Locate the cell with the specified text and output its (x, y) center coordinate. 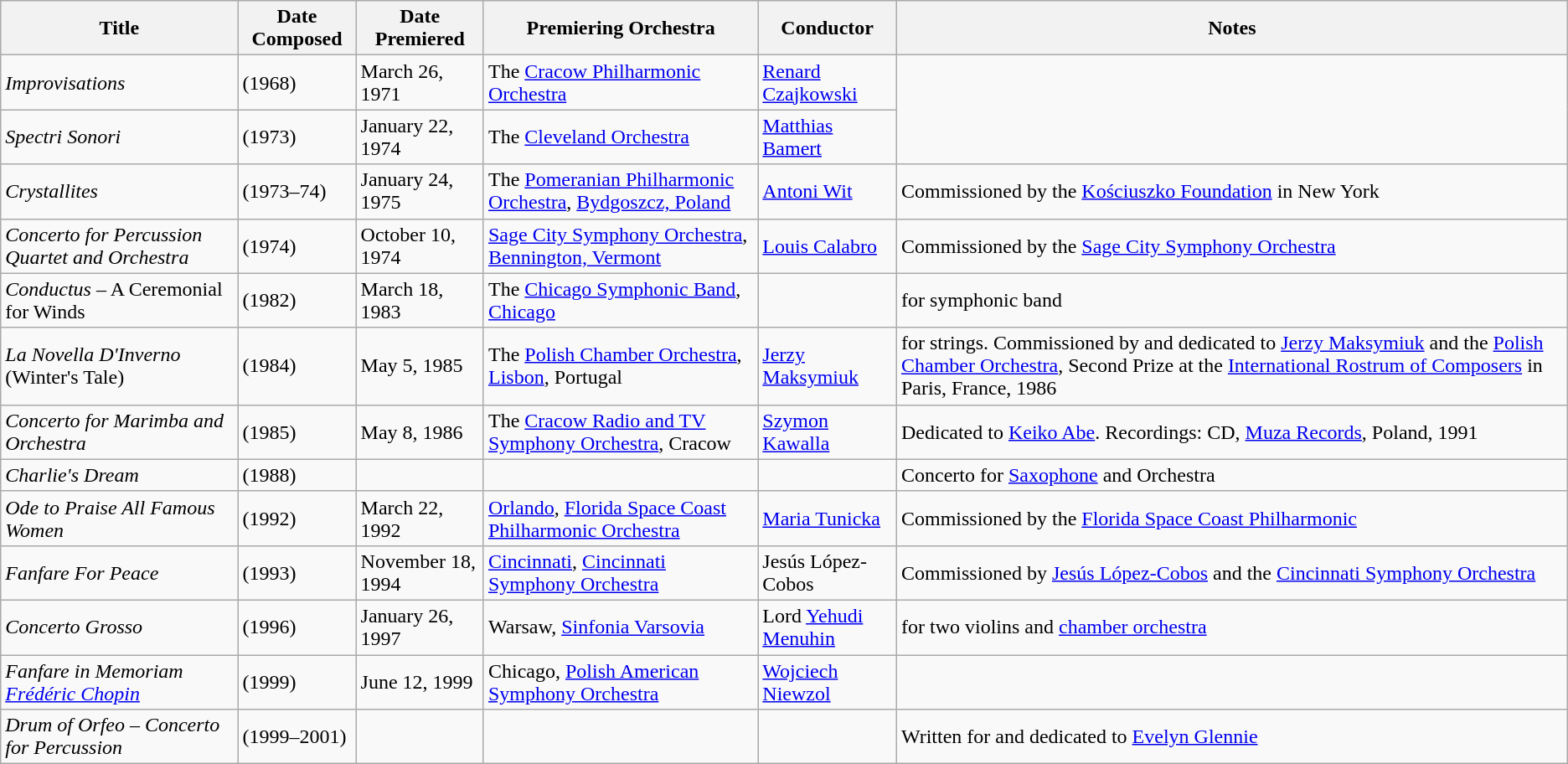
Spectri Sonori (119, 137)
Drum of Orfeo – Concerto for Percussion (119, 737)
The Chicago Symphonic Band, Chicago (620, 300)
Antoni Wit (828, 191)
Crystallites (119, 191)
(1999) (297, 682)
Renard Czajkowski (828, 82)
Commissioned by the Florida Space Coast Philharmonic (1231, 518)
November 18, 1994 (420, 573)
June 12, 1999 (420, 682)
March 26, 1971 (420, 82)
The Pomeranian Philharmonic Orchestra, Bydgoszcz, Poland (620, 191)
(1973) (297, 137)
Fanfare in Memoriam Frédéric Chopin (119, 682)
Louis Calabro (828, 246)
(1993) (297, 573)
The Cracow Radio and TV Symphony Orchestra, Cracow (620, 432)
(1974) (297, 246)
(1985) (297, 432)
May 5, 1985 (420, 366)
Jesús López-Cobos (828, 573)
Charlie's Dream (119, 475)
Warsaw, Sinfonia Varsovia (620, 627)
Sage City Symphony Orchestra, Bennington, Vermont (620, 246)
(1988) (297, 475)
The Polish Chamber Orchestra, Lisbon, Portugal (620, 366)
Ode to Praise All Famous Women (119, 518)
Chicago, Polish American Symphony Orchestra (620, 682)
Title (119, 28)
Conductor (828, 28)
(1999–2001) (297, 737)
January 26, 1997 (420, 627)
Date Composed (297, 28)
October 10, 1974 (420, 246)
May 8, 1986 (420, 432)
January 22, 1974 (420, 137)
The Cleveland Orchestra (620, 137)
(1968) (297, 82)
Wojciech Niewzol (828, 682)
Maria Tunicka (828, 518)
March 22, 1992 (420, 518)
(1992) (297, 518)
(1973–74) (297, 191)
(1984) (297, 366)
January 24, 1975 (420, 191)
Conductus – A Ceremonial for Winds (119, 300)
March 18, 1983 (420, 300)
Concerto Grosso (119, 627)
Fanfare For Peace (119, 573)
Concerto for Saxophone and Orchestra (1231, 475)
The Cracow Philharmonic Orchestra (620, 82)
Commissioned by the Kościuszko Foundation in New York (1231, 191)
Commissioned by Jesús López-Cobos and the Cincinnati Symphony Orchestra (1231, 573)
Jerzy Maksymiuk (828, 366)
for two violins and chamber orchestra (1231, 627)
Orlando, Florida Space Coast Philharmonic Orchestra (620, 518)
(1996) (297, 627)
Concerto for Marimba and Orchestra (119, 432)
Concerto for Percussion Quartet and Orchestra (119, 246)
Notes (1231, 28)
(1982) (297, 300)
Written for and dedicated to Evelyn Glennie (1231, 737)
Commissioned by the Sage City Symphony Orchestra (1231, 246)
Premiering Orchestra (620, 28)
La Novella D'Inverno (Winter's Tale) (119, 366)
Date Premiered (420, 28)
Szymon Kawalla (828, 432)
Lord Yehudi Menuhin (828, 627)
Cincinnati, Cincinnati Symphony Orchestra (620, 573)
for symphonic band (1231, 300)
Matthias Bamert (828, 137)
Dedicated to Keiko Abe. Recordings: CD, Muza Records, Poland, 1991 (1231, 432)
Improvisations (119, 82)
